Extract the [x, y] coordinate from the center of the cell holding the provided text.  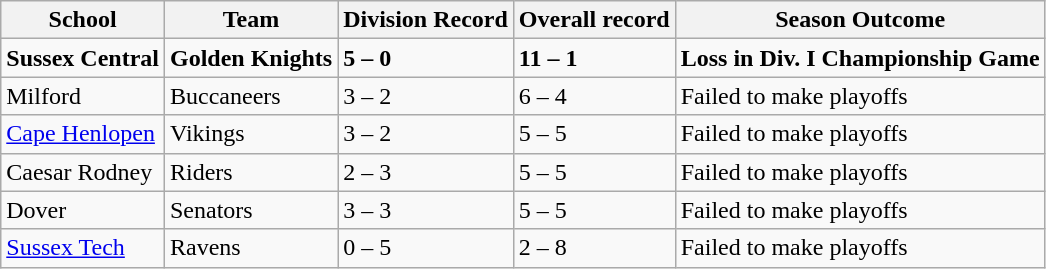
Season Outcome [860, 20]
Vikings [250, 134]
0 – 5 [426, 248]
2 – 8 [594, 248]
2 – 3 [426, 172]
Senators [250, 210]
Team [250, 20]
Golden Knights [250, 58]
Division Record [426, 20]
Dover [83, 210]
Ravens [250, 248]
3 – 3 [426, 210]
5 – 0 [426, 58]
6 – 4 [594, 96]
Sussex Tech [83, 248]
Caesar Rodney [83, 172]
Riders [250, 172]
Sussex Central [83, 58]
School [83, 20]
Loss in Div. I Championship Game [860, 58]
Overall record [594, 20]
Milford [83, 96]
Buccaneers [250, 96]
Cape Henlopen [83, 134]
11 – 1 [594, 58]
